Scan for the cell matching the given text and deliver its [X, Y] coordinate at center. 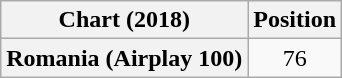
76 [295, 58]
Position [295, 20]
Chart (2018) [124, 20]
Romania (Airplay 100) [124, 58]
